Detect which cell encompasses the target text, then output its [x, y] center coordinate. 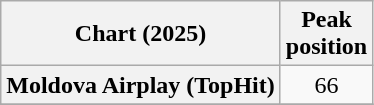
Chart (2025) [141, 34]
Peakposition [326, 34]
66 [326, 85]
Moldova Airplay (TopHit) [141, 85]
